From the cell containing the given text, extract its center point as [X, Y] coordinate. 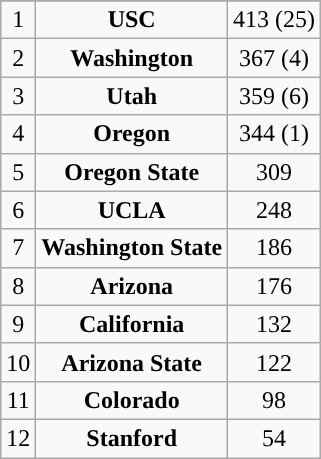
9 [18, 324]
10 [18, 362]
California [132, 324]
344 (1) [274, 134]
248 [274, 210]
11 [18, 400]
Colorado [132, 400]
Arizona [132, 286]
359 (6) [274, 96]
309 [274, 172]
3 [18, 96]
Oregon [132, 134]
132 [274, 324]
1 [18, 20]
6 [18, 210]
413 (25) [274, 20]
8 [18, 286]
186 [274, 248]
12 [18, 438]
USC [132, 20]
7 [18, 248]
Stanford [132, 438]
176 [274, 286]
Washington [132, 58]
2 [18, 58]
367 (4) [274, 58]
Utah [132, 96]
Washington State [132, 248]
Arizona State [132, 362]
4 [18, 134]
Oregon State [132, 172]
54 [274, 438]
UCLA [132, 210]
5 [18, 172]
122 [274, 362]
98 [274, 400]
